Determine the (x, y) coordinate at the center of the cell enclosing the given text.  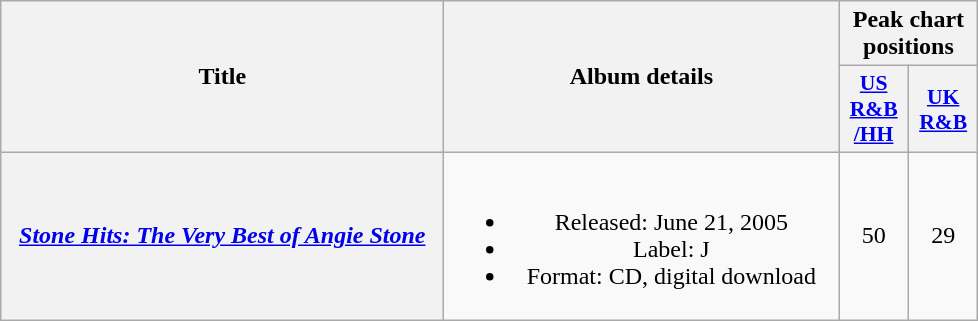
USR&B/HH (874, 110)
50 (874, 236)
29 (943, 236)
Released: June 21, 2005Label: JFormat: CD, digital download (642, 236)
Title (222, 77)
Peak chart positions (908, 34)
UK R&B (943, 110)
Album details (642, 77)
Stone Hits: The Very Best of Angie Stone (222, 236)
